Scan for the cell matching the given text and deliver its [X, Y] coordinate at center. 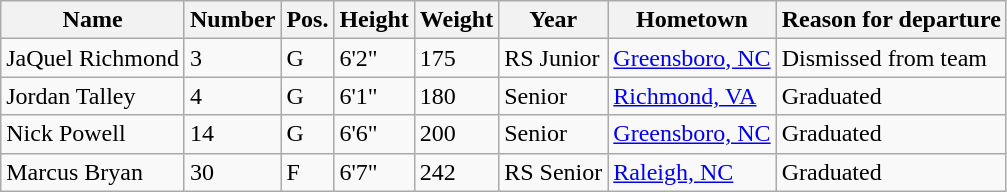
Nick Powell [93, 134]
Richmond, VA [692, 96]
6'7" [374, 172]
Hometown [692, 20]
JaQuel Richmond [93, 58]
Name [93, 20]
Year [554, 20]
Raleigh, NC [692, 172]
6'6" [374, 134]
3 [232, 58]
F [308, 172]
RS Senior [554, 172]
Jordan Talley [93, 96]
4 [232, 96]
30 [232, 172]
Number [232, 20]
200 [456, 134]
Reason for departure [891, 20]
242 [456, 172]
6'1" [374, 96]
Weight [456, 20]
Dismissed from team [891, 58]
RS Junior [554, 58]
175 [456, 58]
Height [374, 20]
14 [232, 134]
6'2" [374, 58]
Pos. [308, 20]
180 [456, 96]
Marcus Bryan [93, 172]
